Identify which cell holds the provided text, then report its [x, y] central coordinate. 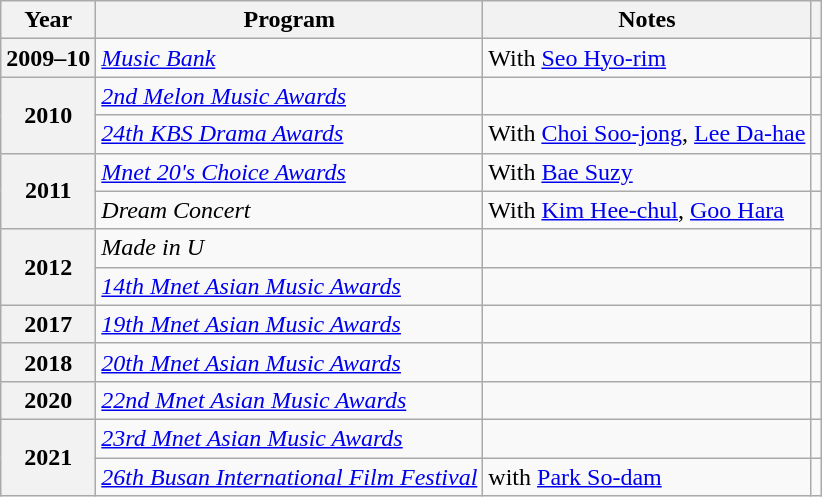
22nd Mnet Asian Music Awards [290, 400]
Year [48, 20]
2021 [48, 457]
24th KBS Drama Awards [290, 134]
20th Mnet Asian Music Awards [290, 362]
2009–10 [48, 58]
23rd Mnet Asian Music Awards [290, 438]
2017 [48, 324]
2020 [48, 400]
with Park So-dam [647, 477]
Music Bank [290, 58]
With Choi Soo-jong, Lee Da-hae [647, 134]
Mnet 20's Choice Awards [290, 172]
14th Mnet Asian Music Awards [290, 286]
2nd Melon Music Awards [290, 96]
With Kim Hee-chul, Goo Hara [647, 210]
Dream Concert [290, 210]
Made in U [290, 248]
19th Mnet Asian Music Awards [290, 324]
With Bae Suzy [647, 172]
2018 [48, 362]
2010 [48, 115]
2012 [48, 267]
Notes [647, 20]
2011 [48, 191]
26th Busan International Film Festival [290, 477]
With Seo Hyo-rim [647, 58]
Program [290, 20]
